Return [x, y] of the center of cell containing provided text 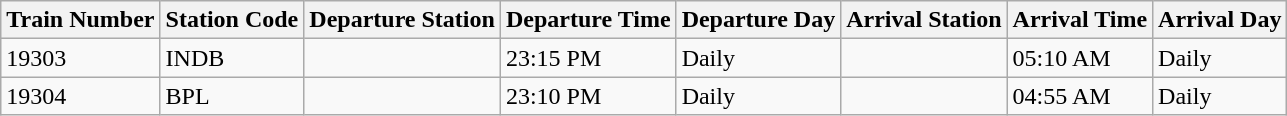
INDB [232, 58]
Departure Day [758, 20]
19303 [80, 58]
23:15 PM [588, 58]
04:55 AM [1080, 96]
Station Code [232, 20]
19304 [80, 96]
Departure Station [402, 20]
Arrival Day [1220, 20]
Arrival Station [924, 20]
23:10 PM [588, 96]
Arrival Time [1080, 20]
BPL [232, 96]
05:10 AM [1080, 58]
Departure Time [588, 20]
Train Number [80, 20]
